Return the (X, Y) coordinate for the center point of the cell that contains the specified text.  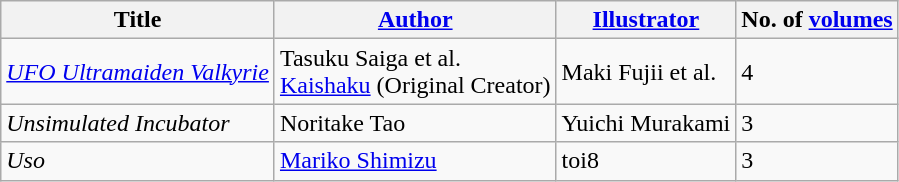
toi8 (646, 161)
Noritake Tao (415, 123)
UFO Ultramaiden Valkyrie (138, 72)
Unsimulated Incubator (138, 123)
Mariko Shimizu (415, 161)
Uso (138, 161)
Author (415, 20)
No. of volumes (817, 20)
4 (817, 72)
Illustrator (646, 20)
Maki Fujii et al. (646, 72)
Yuichi Murakami (646, 123)
Title (138, 20)
Tasuku Saiga et al.Kaishaku (Original Creator) (415, 72)
